Identify which cell holds the provided text, then report its [x, y] central coordinate. 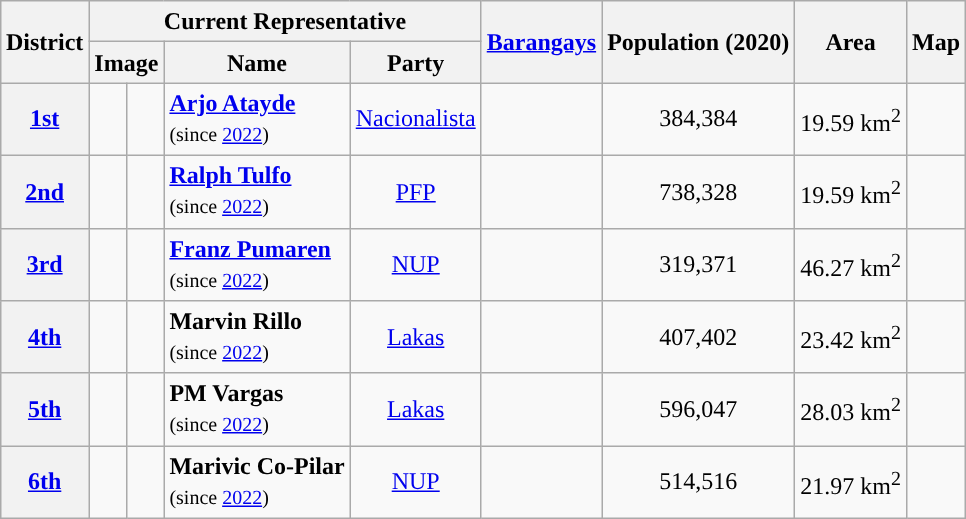
46.27 km2 [851, 264]
319,371 [698, 264]
Map [936, 42]
Population (2020) [698, 42]
514,516 [698, 482]
23.42 km2 [851, 338]
4th [44, 338]
407,402 [698, 338]
Party [416, 62]
Marivic Co-Pilar(since 2022) [257, 482]
Name [257, 62]
3rd [44, 264]
Ralph Tulfo(since 2022) [257, 192]
596,047 [698, 410]
District [44, 42]
384,384 [698, 120]
738,328 [698, 192]
Franz Pumaren(since 2022) [257, 264]
Arjo Atayde(since 2022) [257, 120]
2nd [44, 192]
PM Vargas(since 2022) [257, 410]
5th [44, 410]
6th [44, 482]
Marvin Rillo(since 2022) [257, 338]
PFP [416, 192]
Current Representative [285, 22]
Barangays [541, 42]
1st [44, 120]
21.97 km2 [851, 482]
Nacionalista [416, 120]
28.03 km2 [851, 410]
Image [126, 62]
Area [851, 42]
